Find where the given text appears and provide that cell's center as (X, Y) coordinate. 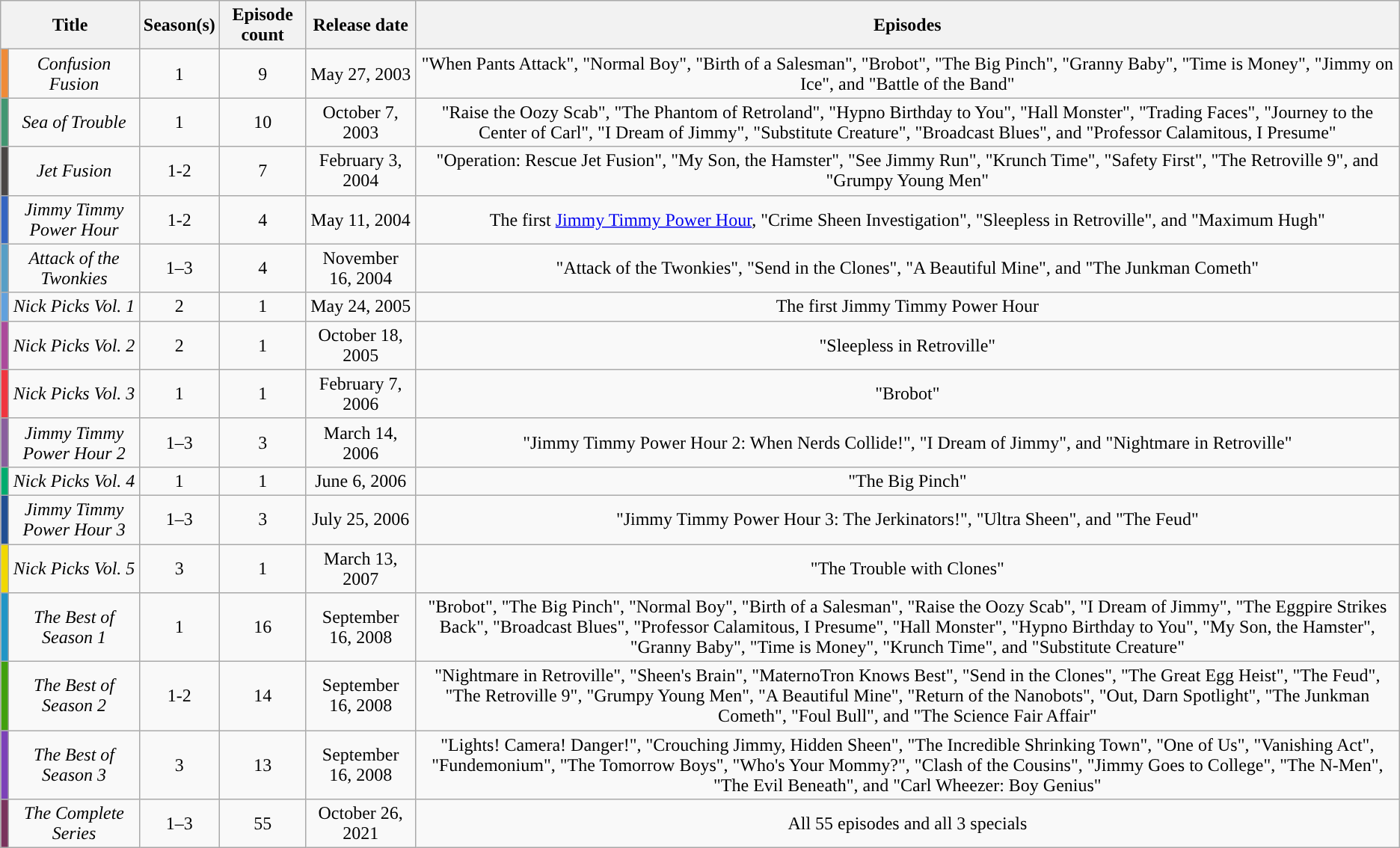
March 13, 2007 (360, 568)
9 (262, 73)
Title (70, 25)
The first Jimmy Timmy Power Hour, "Crime Sheen Investigation", "Sleepless in Retroville", and "Maximum Hugh" (907, 220)
October 18, 2005 (360, 345)
Jet Fusion (74, 170)
10 (262, 123)
"The Trouble with Clones" (907, 568)
May 11, 2004 (360, 220)
July 25, 2006 (360, 519)
Jimmy Timmy Power Hour 3 (74, 519)
The Best of Season 3 (74, 765)
February 3, 2004 (360, 170)
Confusion Fusion (74, 73)
Nick Picks Vol. 4 (74, 481)
14 (262, 696)
The Best of Season 1 (74, 627)
Nick Picks Vol. 1 (74, 307)
"Sleepless in Retroville" (907, 345)
Episode count (262, 25)
June 6, 2006 (360, 481)
March 14, 2006 (360, 443)
"Operation: Rescue Jet Fusion", "My Son, the Hamster", "See Jimmy Run", "Krunch Time", "Safety First", "The Retroville 9", and "Grumpy Young Men" (907, 170)
The Complete Series (74, 824)
Jimmy Timmy Power Hour (74, 220)
May 27, 2003 (360, 73)
Episodes (907, 25)
Attack of the Twonkies (74, 268)
Nick Picks Vol. 3 (74, 393)
Jimmy Timmy Power Hour 2 (74, 443)
55 (262, 824)
"Jimmy Timmy Power Hour 3: The Jerkinators!", "Ultra Sheen", and "The Feud" (907, 519)
"The Big Pinch" (907, 481)
Nick Picks Vol. 5 (74, 568)
October 26, 2021 (360, 824)
"Jimmy Timmy Power Hour 2: When Nerds Collide!", "I Dream of Jimmy", and "Nightmare in Retroville" (907, 443)
November 16, 2004 (360, 268)
May 24, 2005 (360, 307)
The Best of Season 2 (74, 696)
February 7, 2006 (360, 393)
"Brobot" (907, 393)
Season(s) (179, 25)
October 7, 2003 (360, 123)
Nick Picks Vol. 2 (74, 345)
Release date (360, 25)
13 (262, 765)
All 55 episodes and all 3 specials (907, 824)
"Attack of the Twonkies", "Send in the Clones", "A Beautiful Mine", and "The Junkman Cometh" (907, 268)
The first Jimmy Timmy Power Hour (907, 307)
7 (262, 170)
16 (262, 627)
Sea of Trouble (74, 123)
